Find where the given text appears and provide that cell's center as [X, Y] coordinate. 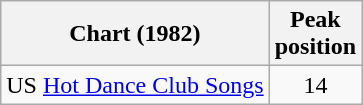
US Hot Dance Club Songs [135, 85]
Chart (1982) [135, 34]
14 [315, 85]
Peakposition [315, 34]
